For the text-containing cell, return its midpoint in (X, Y) coordinate format. 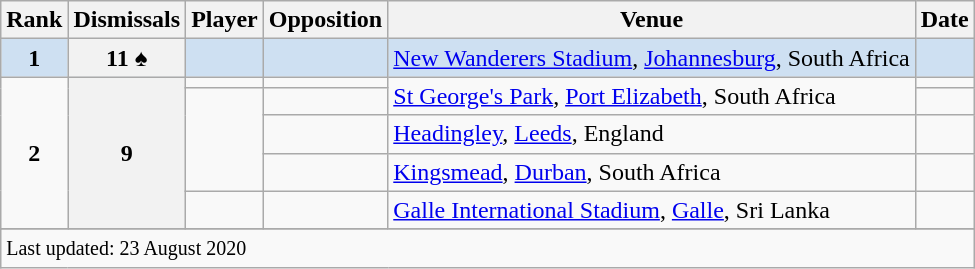
New Wanderers Stadium, Johannesburg, South Africa (652, 58)
Kingsmead, Durban, South Africa (652, 172)
Rank (34, 20)
Player (225, 20)
Last updated: 23 August 2020 (488, 248)
Dismissals (127, 20)
2 (34, 153)
Galle International Stadium, Galle, Sri Lanka (652, 210)
Date (944, 20)
9 (127, 153)
11 ♠ (127, 58)
St George's Park, Port Elizabeth, South Africa (652, 96)
1 (34, 58)
Venue (652, 20)
Opposition (325, 20)
Headingley, Leeds, England (652, 134)
